Output the [X, Y] coordinate of the center of the cell containing the given text.  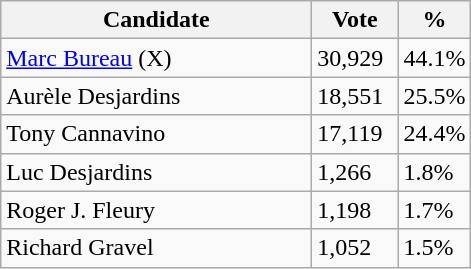
25.5% [434, 96]
Roger J. Fleury [156, 210]
30,929 [355, 58]
Candidate [156, 20]
24.4% [434, 134]
Marc Bureau (X) [156, 58]
% [434, 20]
1.7% [434, 210]
1.5% [434, 248]
17,119 [355, 134]
Tony Cannavino [156, 134]
Luc Desjardins [156, 172]
Vote [355, 20]
1,198 [355, 210]
1.8% [434, 172]
Richard Gravel [156, 248]
18,551 [355, 96]
44.1% [434, 58]
1,052 [355, 248]
1,266 [355, 172]
Aurèle Desjardins [156, 96]
